Find where the given text appears and provide that cell's center as [X, Y] coordinate. 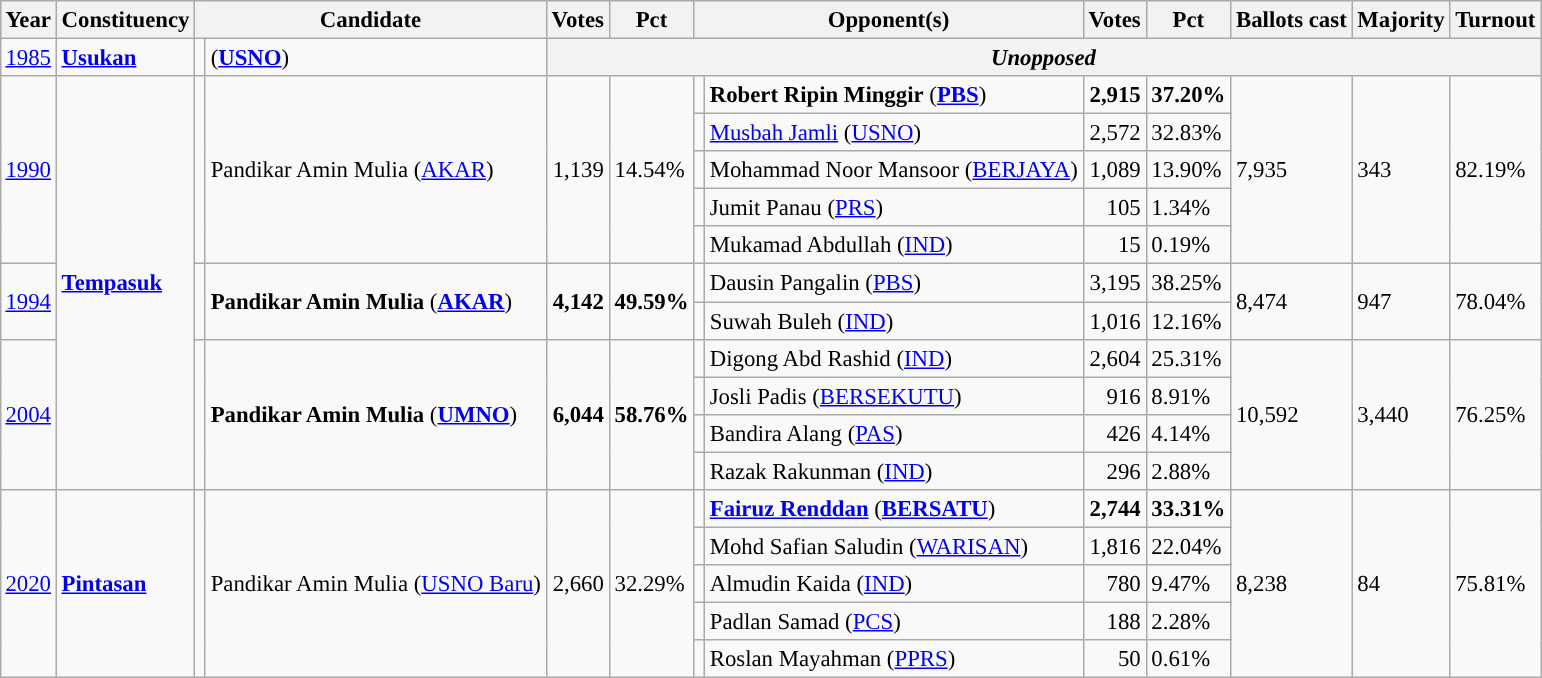
1.34% [1188, 208]
10,592 [1292, 414]
Fairuz Renddan (BERSATU) [894, 508]
1994 [28, 302]
Pandikar Amin Mulia (UMNO) [376, 414]
38.25% [1188, 283]
1,016 [1114, 321]
22.04% [1188, 546]
Almudin Kaida (IND) [894, 584]
25.31% [1188, 358]
75.81% [1496, 583]
32.83% [1188, 133]
Jumit Panau (PRS) [894, 208]
4.14% [1188, 433]
296 [1114, 471]
15 [1114, 245]
2004 [28, 414]
2.28% [1188, 621]
Candidate [371, 20]
9.47% [1188, 584]
50 [1114, 659]
Tempasuk [125, 283]
14.54% [652, 170]
82.19% [1496, 170]
Razak Rakunman (IND) [894, 471]
Turnout [1496, 20]
1990 [28, 170]
3,195 [1114, 283]
780 [1114, 584]
Roslan Mayahman (PPRS) [894, 659]
426 [1114, 433]
2,915 [1114, 95]
947 [1401, 302]
Robert Ripin Minggir (PBS) [894, 95]
76.25% [1496, 414]
Pandikar Amin Mulia (USNO Baru) [376, 583]
188 [1114, 621]
343 [1401, 170]
Padlan Samad (PCS) [894, 621]
2,604 [1114, 358]
8,238 [1292, 583]
1,816 [1114, 546]
(USNO) [376, 57]
916 [1114, 396]
1985 [28, 57]
8,474 [1292, 302]
Ballots cast [1292, 20]
105 [1114, 208]
2020 [28, 583]
Digong Abd Rashid (IND) [894, 358]
Josli Padis (BERSEKUTU) [894, 396]
37.20% [1188, 95]
Bandira Alang (PAS) [894, 433]
0.19% [1188, 245]
6,044 [578, 414]
Suwah Buleh (IND) [894, 321]
2,572 [1114, 133]
1,089 [1114, 170]
4,142 [578, 302]
Unopposed [1043, 57]
78.04% [1496, 302]
3,440 [1401, 414]
1,139 [578, 170]
2,660 [578, 583]
0.61% [1188, 659]
Mohd Safian Saludin (WARISAN) [894, 546]
Mohammad Noor Mansoor (BERJAYA) [894, 170]
84 [1401, 583]
49.59% [652, 302]
Opponent(s) [888, 20]
32.29% [652, 583]
7,935 [1292, 170]
2.88% [1188, 471]
2,744 [1114, 508]
Pintasan [125, 583]
Mukamad Abdullah (IND) [894, 245]
Usukan [125, 57]
Majority [1401, 20]
33.31% [1188, 508]
12.16% [1188, 321]
13.90% [1188, 170]
Year [28, 20]
58.76% [652, 414]
8.91% [1188, 396]
Musbah Jamli (USNO) [894, 133]
Dausin Pangalin (PBS) [894, 283]
Constituency [125, 20]
